Determine the [X, Y] coordinate at the center of the cell enclosing the given text.  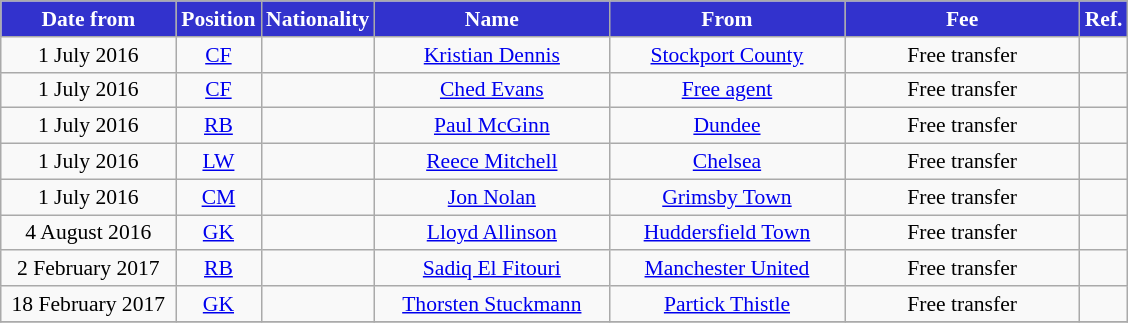
Partick Thistle [726, 304]
Huddersfield Town [726, 233]
Stockport County [726, 55]
Sadiq El Fitouri [492, 269]
Manchester United [726, 269]
Position [218, 19]
Ched Evans [492, 90]
CM [218, 197]
Grimsby Town [726, 197]
Kristian Dennis [492, 55]
Paul McGinn [492, 126]
Chelsea [726, 162]
18 February 2017 [88, 304]
Lloyd Allinson [492, 233]
Free agent [726, 90]
Fee [962, 19]
Ref. [1104, 19]
Reece Mitchell [492, 162]
Jon Nolan [492, 197]
Name [492, 19]
Dundee [726, 126]
Date from [88, 19]
Nationality [318, 19]
2 February 2017 [88, 269]
Thorsten Stuckmann [492, 304]
LW [218, 162]
4 August 2016 [88, 233]
From [726, 19]
